Pinpoint the cell where the given text exists, returning its (x, y) midpoint coordinate. 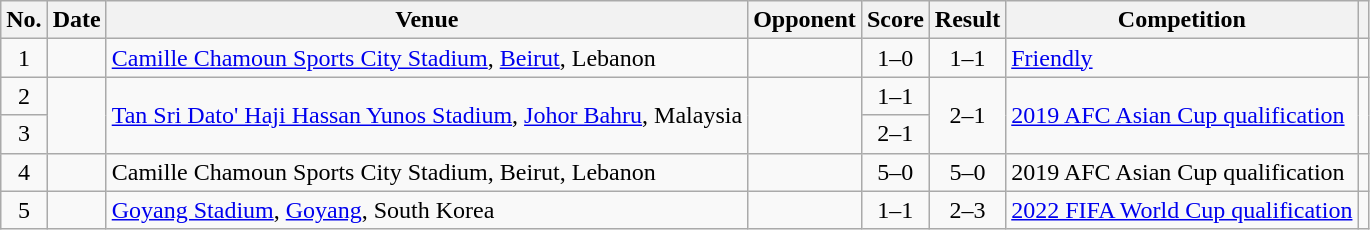
Result (967, 20)
3 (24, 134)
Friendly (1182, 58)
1 (24, 58)
Competition (1182, 20)
Score (895, 20)
2 (24, 96)
Date (76, 20)
5 (24, 210)
1–0 (895, 58)
Goyang Stadium, Goyang, South Korea (426, 210)
No. (24, 20)
2022 FIFA World Cup qualification (1182, 210)
Tan Sri Dato' Haji Hassan Yunos Stadium, Johor Bahru, Malaysia (426, 115)
Venue (426, 20)
4 (24, 172)
2–3 (967, 210)
Opponent (805, 20)
